Capture the cell that displays the provided text and extract its [x, y] central coordinate. 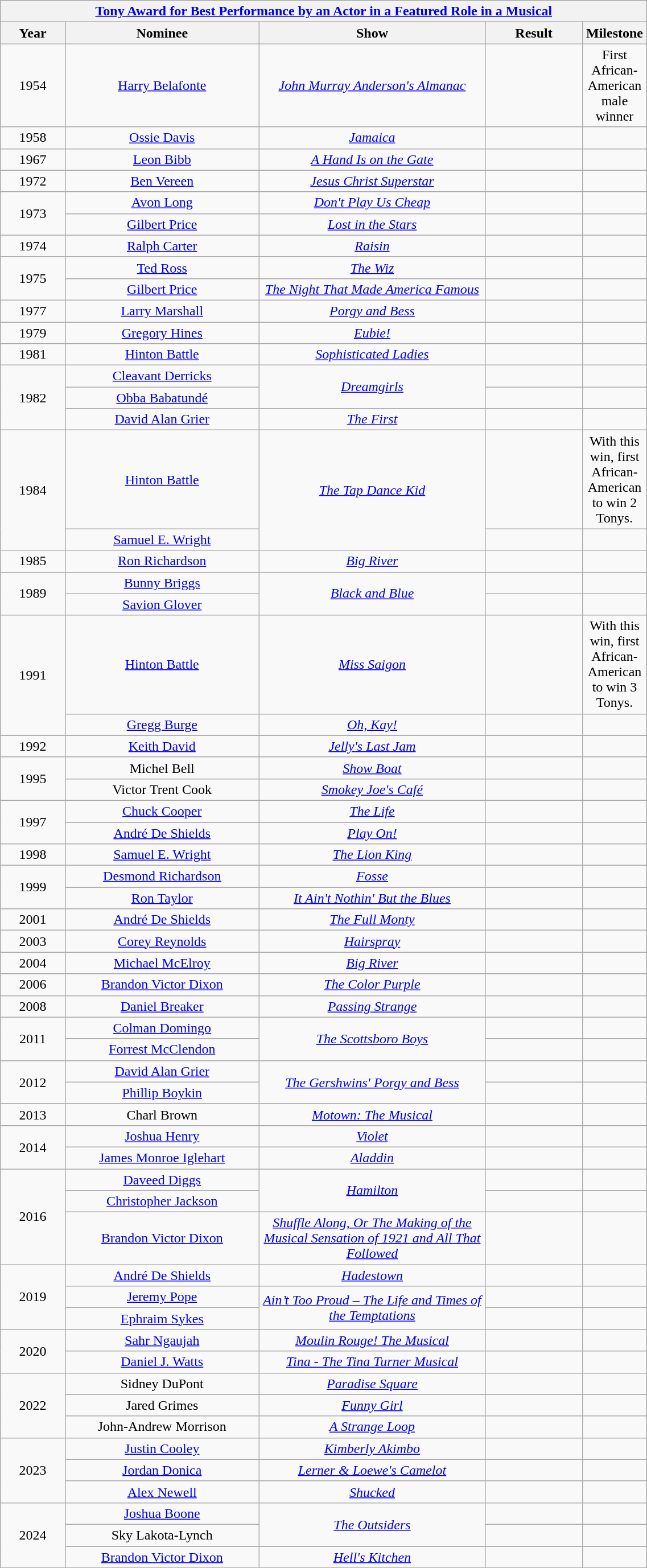
1997 [33, 822]
2020 [33, 1351]
The First [372, 419]
It Ain't Nothin' But the Blues [372, 898]
Harry Belafonte [162, 85]
Jeremy Pope [162, 1297]
The Scottsboro Boys [372, 1039]
Sidney DuPont [162, 1384]
Show Boat [372, 768]
Joshua Boone [162, 1513]
Daveed Diggs [162, 1180]
Sky Lakota-Lynch [162, 1535]
Forrest McClendon [162, 1050]
Oh, Kay! [372, 725]
Ossie Davis [162, 138]
A Hand Is on the Gate [372, 159]
Miss Saigon [372, 665]
The Lion King [372, 855]
Aladdin [372, 1158]
Justin Cooley [162, 1448]
A Strange Loop [372, 1427]
Result [534, 33]
Paradise Square [372, 1384]
1973 [33, 213]
Ben Vereen [162, 181]
Motown: The Musical [372, 1114]
Gregg Burge [162, 725]
Tina - The Tina Turner Musical [372, 1362]
Christopher Jackson [162, 1201]
1958 [33, 138]
Obba Babatundé [162, 398]
Sophisticated Ladies [372, 355]
Larry Marshall [162, 311]
1982 [33, 398]
1977 [33, 311]
Daniel Breaker [162, 1006]
Raisin [372, 246]
Black and Blue [372, 594]
Charl Brown [162, 1114]
1989 [33, 594]
The Tap Dance Kid [372, 491]
Jelly's Last Jam [372, 746]
1979 [33, 333]
Joshua Henry [162, 1136]
John Murray Anderson's Almanac [372, 85]
2022 [33, 1405]
Alex Newell [162, 1492]
1999 [33, 887]
Sahr Ngaujah [162, 1340]
Desmond Richardson [162, 876]
Chuck Cooper [162, 811]
Ted Ross [162, 267]
Ain’t Too Proud – The Life and Times of the Temptations [372, 1308]
Hamilton [372, 1191]
Victor Trent Cook [162, 789]
With this win, first African-American to win 3 Tonys. [615, 665]
1995 [33, 779]
1954 [33, 85]
With this win, first African-American to win 2 Tonys. [615, 479]
2014 [33, 1147]
1984 [33, 491]
2016 [33, 1217]
Year [33, 33]
Hell's Kitchen [372, 1557]
2023 [33, 1470]
Don't Play Us Cheap [372, 203]
1974 [33, 246]
Nominee [162, 33]
Ron Taylor [162, 898]
1985 [33, 561]
Milestone [615, 33]
Play On! [372, 833]
Cleavant Derricks [162, 376]
2012 [33, 1082]
2019 [33, 1297]
1967 [33, 159]
Michael McElroy [162, 963]
Lerner & Loewe's Camelot [372, 1470]
1998 [33, 855]
James Monroe Iglehart [162, 1158]
Porgy and Bess [372, 311]
Ron Richardson [162, 561]
Daniel J. Watts [162, 1362]
The Color Purple [372, 985]
Leon Bibb [162, 159]
Funny Girl [372, 1405]
Jesus Christ Superstar [372, 181]
1991 [33, 675]
2013 [33, 1114]
Michel Bell [162, 768]
Passing Strange [372, 1006]
Corey Reynolds [162, 941]
Show [372, 33]
The Night That Made America Famous [372, 289]
Shuffle Along, Or The Making of the Musical Sensation of 1921 and All That Followed [372, 1238]
Keith David [162, 746]
The Outsiders [372, 1524]
The Gershwins' Porgy and Bess [372, 1082]
1981 [33, 355]
Moulin Rouge! The Musical [372, 1340]
Tony Award for Best Performance by an Actor in a Featured Role in a Musical [324, 11]
1972 [33, 181]
Phillip Boykin [162, 1093]
1992 [33, 746]
The Wiz [372, 267]
Bunny Briggs [162, 583]
The Life [372, 811]
Smokey Joe's Café [372, 789]
Colman Domingo [162, 1028]
Jordan Donica [162, 1470]
John-Andrew Morrison [162, 1427]
2006 [33, 985]
2003 [33, 941]
2004 [33, 963]
Ralph Carter [162, 246]
Violet [372, 1136]
The Full Monty [372, 920]
Shucked [372, 1492]
2024 [33, 1535]
Dreamgirls [372, 387]
Jamaica [372, 138]
Kimberly Akimbo [372, 1448]
Fosse [372, 876]
Savion Glover [162, 604]
Hairspray [372, 941]
Eubie! [372, 333]
Ephraim Sykes [162, 1319]
Jared Grimes [162, 1405]
First African-American male winner [615, 85]
Hadestown [372, 1275]
Avon Long [162, 203]
Lost in the Stars [372, 224]
2011 [33, 1039]
2001 [33, 920]
1975 [33, 278]
Gregory Hines [162, 333]
2008 [33, 1006]
